Locate the cell with the specified text and output its (X, Y) center coordinate. 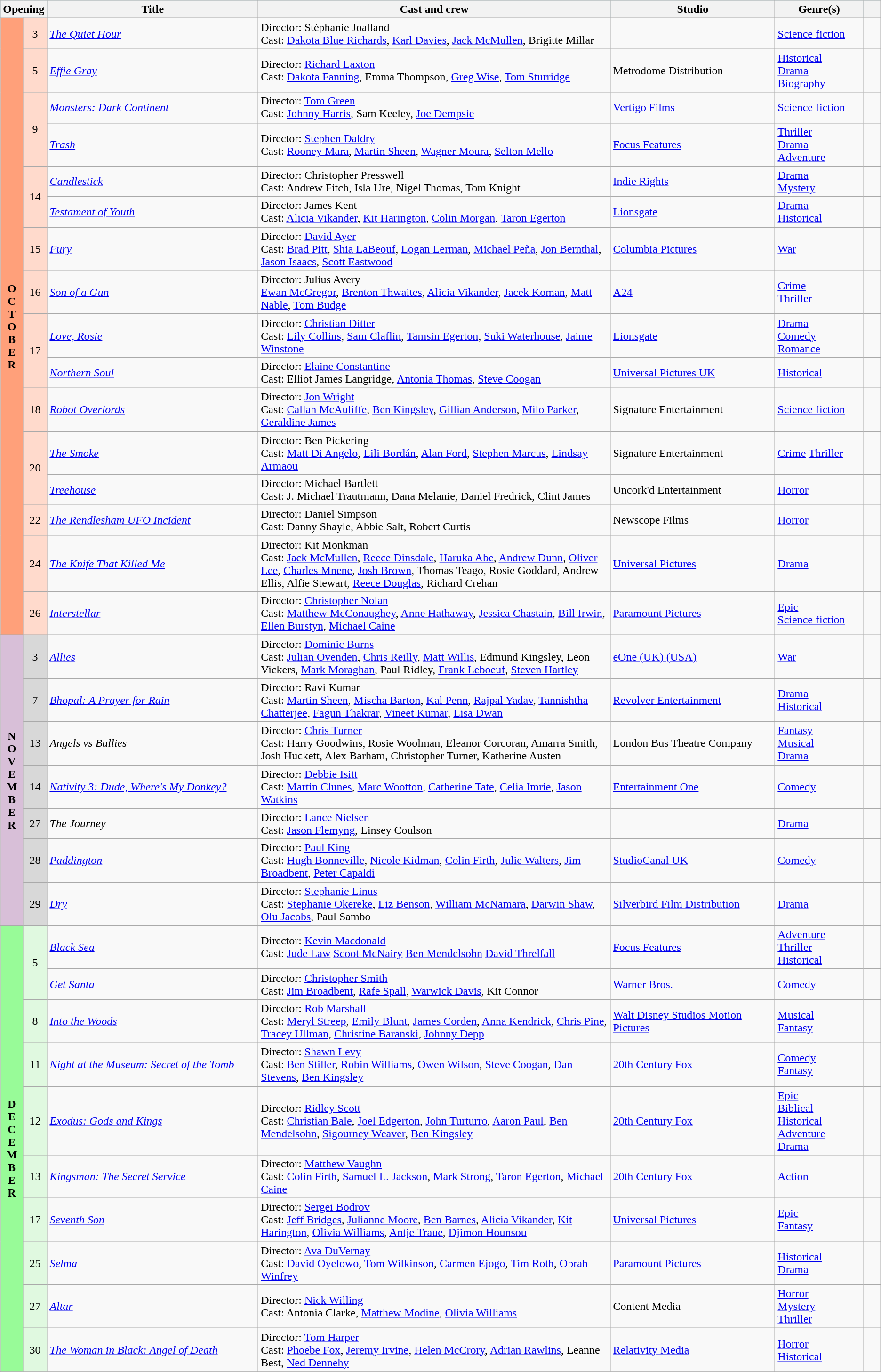
Paddington (152, 861)
20 (35, 468)
12 (35, 1120)
Candlestick (152, 182)
Walt Disney Studios Motion Pictures (693, 1021)
Historical Drama (819, 1263)
Director: Sergei Bodrov Cast: Jeff Bridges, Julianne Moore, Ben Barnes, Alicia Vikander, Kit Harington, Olivia Williams, Antje Traue, Djimon Hounsou (434, 1220)
Director: James Kent Cast: Alicia Vikander, Kit Harington, Colin Morgan, Taron Egerton (434, 212)
Historical Drama Biography (819, 71)
25 (35, 1263)
Director: Ava DuVernay Cast: David Oyelowo, Tom Wilkinson, Carmen Ejogo, Tim Roth, Oprah Winfrey (434, 1263)
N O V E M B E R (12, 780)
Historical (819, 373)
Content Media (693, 1307)
Bhopal: A Prayer for Rain (152, 700)
Vertigo Films (693, 107)
11 (35, 1064)
Selma (152, 1263)
A24 (693, 292)
Columbia Pictures (693, 249)
Silverbird Film Distribution (693, 904)
Nativity 3: Dude, Where's My Donkey? (152, 787)
Black Sea (152, 947)
Action (819, 1177)
Uncork'd Entertainment (693, 490)
Musical Fantasy (819, 1021)
Testament of Youth (152, 212)
Title (152, 9)
Altar (152, 1307)
Director: Ridley Scott Cast: Christian Bale, Joel Edgerton, John Turturro, Aaron Paul, Ben Mendelsohn, Sigourney Weaver, Ben Kingsley (434, 1120)
Director: Richard Laxton Cast: Dakota Fanning, Emma Thompson, Greg Wise, Tom Sturridge (434, 71)
8 (35, 1021)
Son of a Gun (152, 292)
Thriller Drama Adventure (819, 144)
Epic Biblical Historical Adventure Drama (819, 1120)
29 (35, 904)
Relativity Media (693, 1350)
The Journey (152, 823)
StudioCanal UK (693, 861)
Northern Soul (152, 373)
18 (35, 409)
Monsters: Dark Continent (152, 107)
Director: Christian Ditter Cast: Lily Collins, Sam Claflin, Tamsin Egerton, Suki Waterhouse, Jaime Winstone (434, 335)
Adventure Thriller Historical (819, 947)
Director: Tom Green Cast: Johnny Harris, Sam Keeley, Joe Dempsie (434, 107)
D E C E M B E R (12, 1149)
Studio (693, 9)
Fury (152, 249)
Robot Overlords (152, 409)
Seventh Son (152, 1220)
Director: Lance Nielsen Cast: Jason Flemyng, Linsey Coulson (434, 823)
The Knife That Killed Me (152, 564)
Director: Kevin Macdonald Cast: Jude Law Scoot McNairy Ben Mendelsohn David Threlfall (434, 947)
Effie Gray (152, 71)
Revolver Entertainment (693, 700)
Director: Stephen Daldry Cast: Rooney Mara, Martin Sheen, Wagner Moura, Selton Mello (434, 144)
30 (35, 1350)
Director: Michael Bartlett Cast: J. Michael Trautmann, Dana Melanie, Daniel Fredrick, Clint James (434, 490)
Director: Stéphanie Joalland Cast: Dakota Blue Richards, Karl Davies, Jack McMullen, Brigitte Millar (434, 34)
Director: David Ayer Cast: Brad Pitt, Shia LaBeouf, Logan Lerman, Michael Peña, Jon Bernthal, Jason Isaacs, Scott Eastwood (434, 249)
Director: Tom Harper Cast: Phoebe Fox, Jeremy Irvine, Helen McCrory, Adrian Rawlins, Leanne Best, Ned Dennehy (434, 1350)
Horror Historical (819, 1350)
Newscope Films (693, 520)
Director: Ravi Kumar Cast: Martin Sheen, Mischa Barton, Kal Penn, Rajpal Yadav, Tannishtha Chatterjee, Fagun Thakrar, Vineet Kumar, Lisa Dwan (434, 700)
Drama Comedy Romance (819, 335)
The Smoke (152, 453)
Trash (152, 144)
Universal Pictures UK (693, 373)
Warner Bros. (693, 984)
Drama Mystery (819, 182)
Director: Christopher Nolan Cast: Matthew McConaughey, Anne Hathaway, Jessica Chastain, Bill Irwin, Ellen Burstyn, Michael Caine (434, 614)
24 (35, 564)
Director: Rob Marshall Cast: Meryl Streep, Emily Blunt, James Corden, Anna Kendrick, Chris Pine, Tracey Ullman, Christine Baranski, Johnny Depp (434, 1021)
Indie Rights (693, 182)
Director: Elaine Constantine Cast: Elliot James Langridge, Antonia Thomas, Steve Coogan (434, 373)
Kingsman: The Secret Service (152, 1177)
O C T O B E R (12, 327)
Into the Woods (152, 1021)
Director: Christopher Smith Cast: Jim Broadbent, Rafe Spall, Warwick Davis, Kit Connor (434, 984)
28 (35, 861)
9 (35, 129)
Director: Ben Pickering Cast: Matt Di Angelo, Lili Bordán, Alan Ford, Stephen Marcus, Lindsay Armaou (434, 453)
Get Santa (152, 984)
Metrodome Distribution (693, 71)
London Bus Theatre Company (693, 743)
Director: Nick Willing Cast: Antonia Clarke, Matthew Modine, Olivia Williams (434, 1307)
7 (35, 700)
Fantasy Musical Drama (819, 743)
Epic Science fiction (819, 614)
Cast and crew (434, 9)
Director: Paul King Cast: Hugh Bonneville, Nicole Kidman, Colin Firth, Julie Walters, Jim Broadbent, Peter Capaldi (434, 861)
Night at the Museum: Secret of the Tomb (152, 1064)
22 (35, 520)
Allies (152, 657)
Dry (152, 904)
The Woman in Black: Angel of Death (152, 1350)
Angels vs Bullies (152, 743)
26 (35, 614)
Director: Debbie Isitt Cast: Martin Clunes, Marc Wootton, Catherine Tate, Celia Imrie, Jason Watkins (434, 787)
eOne (UK) (USA) (693, 657)
16 (35, 292)
Love, Rosie (152, 335)
Director: Stephanie Linus Cast: Stephanie Okereke, Liz Benson, William McNamara, Darwin Shaw, Olu Jacobs, Paul Sambo (434, 904)
Treehouse (152, 490)
Director: Christopher Presswell Cast: Andrew Fitch, Isla Ure, Nigel Thomas, Tom Knight (434, 182)
Director: Matthew Vaughn Cast: Colin Firth, Samuel L. Jackson, Mark Strong, Taron Egerton, Michael Caine (434, 1177)
Genre(s) (819, 9)
Exodus: Gods and Kings (152, 1120)
Opening (24, 9)
Interstellar (152, 614)
Horror Mystery Thriller (819, 1307)
The Rendlesham UFO Incident (152, 520)
Comedy Fantasy (819, 1064)
Director: Julius Avery Ewan McGregor, Brenton Thwaites, Alicia Vikander, Jacek Koman, Matt Nable, Tom Budge (434, 292)
Epic Fantasy (819, 1220)
Entertainment One (693, 787)
15 (35, 249)
The Quiet Hour (152, 34)
Director: Shawn Levy Cast: Ben Stiller, Robin Williams, Owen Wilson, Steve Coogan, Dan Stevens, Ben Kingsley (434, 1064)
Director: Daniel Simpson Cast: Danny Shayle, Abbie Salt, Robert Curtis (434, 520)
Director: Jon Wright Cast: Callan McAuliffe, Ben Kingsley, Gillian Anderson, Milo Parker, Geraldine James (434, 409)
